Locate the cell with the specified text and output its (x, y) center coordinate. 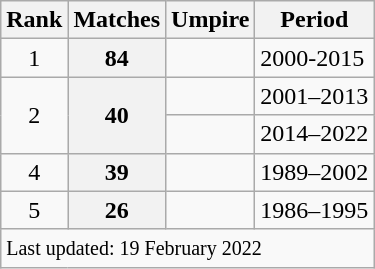
1 (34, 58)
2014–2022 (314, 134)
26 (117, 210)
1986–1995 (314, 210)
39 (117, 172)
Period (314, 20)
1989–2002 (314, 172)
2001–2013 (314, 96)
Last updated: 19 February 2022 (188, 248)
84 (117, 58)
Rank (34, 20)
40 (117, 115)
2000-2015 (314, 58)
2 (34, 115)
4 (34, 172)
Matches (117, 20)
5 (34, 210)
Umpire (210, 20)
